Pinpoint the cell where the given text exists, returning its (x, y) midpoint coordinate. 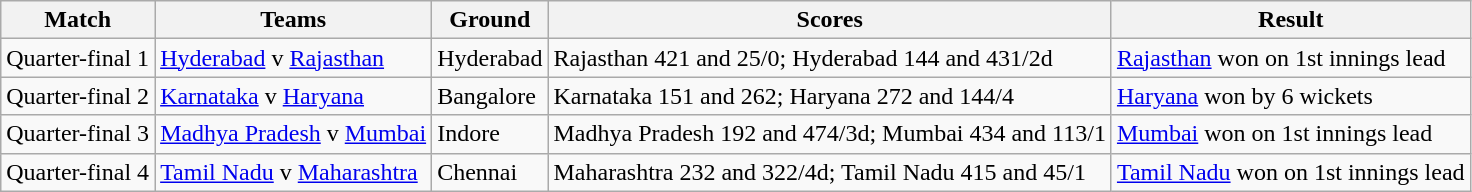
Mumbai won on 1st innings lead (1290, 134)
Ground (490, 20)
Match (78, 20)
Tamil Nadu v Maharashtra (294, 172)
Result (1290, 20)
Hyderabad (490, 58)
Haryana won by 6 wickets (1290, 96)
Indore (490, 134)
Teams (294, 20)
Madhya Pradesh 192 and 474/3d; Mumbai 434 and 113/1 (830, 134)
Madhya Pradesh v Mumbai (294, 134)
Karnataka 151 and 262; Haryana 272 and 144/4 (830, 96)
Quarter-final 1 (78, 58)
Scores (830, 20)
Tamil Nadu won on 1st innings lead (1290, 172)
Rajasthan won on 1st innings lead (1290, 58)
Quarter-final 4 (78, 172)
Quarter-final 2 (78, 96)
Hyderabad v Rajasthan (294, 58)
Bangalore (490, 96)
Quarter-final 3 (78, 134)
Maharashtra 232 and 322/4d; Tamil Nadu 415 and 45/1 (830, 172)
Rajasthan 421 and 25/0; Hyderabad 144 and 431/2d (830, 58)
Chennai (490, 172)
Karnataka v Haryana (294, 96)
